Determine the [x, y] coordinate at the center of the cell enclosing the given text.  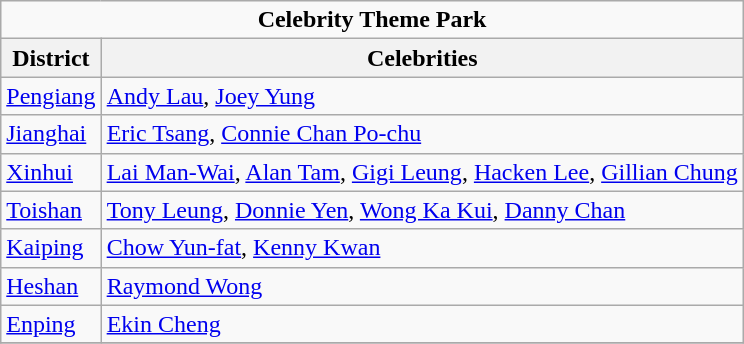
Pengiang [51, 96]
District [51, 58]
Jianghai [51, 134]
Lai Man-Wai, Alan Tam, Gigi Leung, Hacken Lee, Gillian Chung [422, 172]
Toishan [51, 210]
Eric Tsang, Connie Chan Po-chu [422, 134]
Celebrity Theme Park [372, 20]
Kaiping [51, 248]
Xinhui [51, 172]
Andy Lau, Joey Yung [422, 96]
Enping [51, 324]
Heshan [51, 286]
Tony Leung, Donnie Yen, Wong Ka Kui, Danny Chan [422, 210]
Chow Yun-fat, Kenny Kwan [422, 248]
Raymond Wong [422, 286]
Celebrities [422, 58]
Ekin Cheng [422, 324]
